Return [X, Y] of the center of cell containing provided text 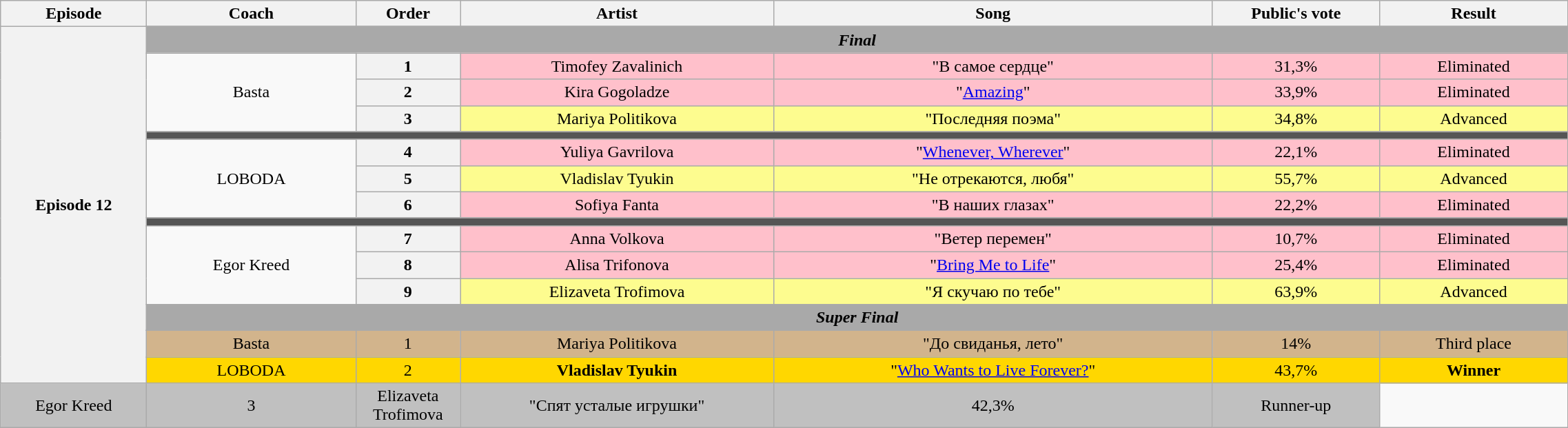
14% [1296, 344]
22,2% [1296, 205]
34,8% [1296, 119]
63,9% [1296, 292]
9 [408, 292]
"В самое сердце" [992, 66]
Public's vote [1296, 14]
6 [408, 205]
7 [408, 238]
"Не отрекаются, любя" [992, 179]
43,7% [1296, 370]
Kira Gogoladze [618, 92]
Alisa Trifonova [618, 265]
Third place [1474, 344]
Final [857, 40]
25,4% [1296, 265]
Episode 12 [74, 205]
Sofiya Fanta [618, 205]
"Amazing" [992, 92]
Episode [74, 14]
33,9% [1296, 92]
"Последняя поэма" [992, 119]
Anna Volkova [618, 238]
5 [408, 179]
31,3% [1296, 66]
8 [408, 265]
4 [408, 152]
"В наших глазах" [992, 205]
"Спят усталые игрушки" [618, 405]
"Ветер перемен" [992, 238]
Timofey Zavalinich [618, 66]
Order [408, 14]
"Who Wants to Live Forever?" [992, 370]
Coach [251, 14]
Yuliya Gavrilova [618, 152]
Song [992, 14]
42,3% [992, 405]
55,7% [1296, 179]
Runner-up [1296, 405]
22,1% [1296, 152]
Result [1474, 14]
"Whenever, Wherever" [992, 152]
"До свиданья, лето" [992, 344]
10,7% [1296, 238]
Super Final [857, 318]
Artist [618, 14]
"Я скучаю по тебе" [992, 292]
Winner [1474, 370]
"Bring Me to Life" [992, 265]
